Pinpoint the cell where the given text exists, returning its [X, Y] midpoint coordinate. 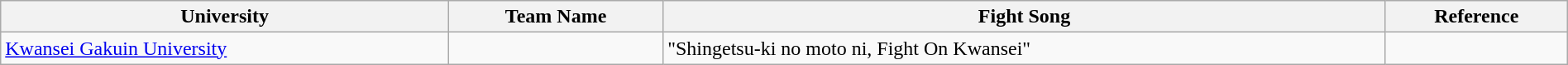
Kwansei Gakuin University [225, 48]
Fight Song [1025, 17]
University [225, 17]
Reference [1476, 17]
"Shingetsu-ki no moto ni, Fight On Kwansei" [1025, 48]
Team Name [556, 17]
